Determine the (X, Y) coordinate at the center of the cell enclosing the given text.  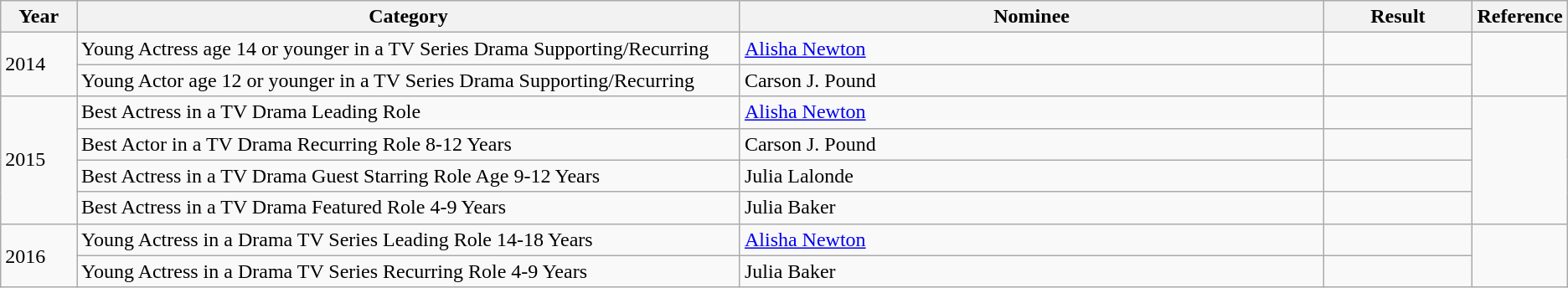
Result (1398, 17)
Year (39, 17)
Young Actress age 14 or younger in a TV Series Drama Supporting/Recurring (409, 49)
2016 (39, 255)
Young Actor age 12 or younger in a TV Series Drama Supporting/Recurring (409, 80)
Young Actress in a Drama TV Series Recurring Role 4-9 Years (409, 271)
2015 (39, 160)
Best Actress in a TV Drama Featured Role 4-9 Years (409, 208)
Reference (1519, 17)
2014 (39, 64)
Best Actress in a TV Drama Leading Role (409, 112)
Nominee (1031, 17)
Best Actor in a TV Drama Recurring Role 8-12 Years (409, 144)
Best Actress in a TV Drama Guest Starring Role Age 9-12 Years (409, 176)
Young Actress in a Drama TV Series Leading Role 14-18 Years (409, 239)
Julia Lalonde (1031, 176)
Category (409, 17)
